Determine the [X, Y] coordinate at the center of the cell enclosing the given text.  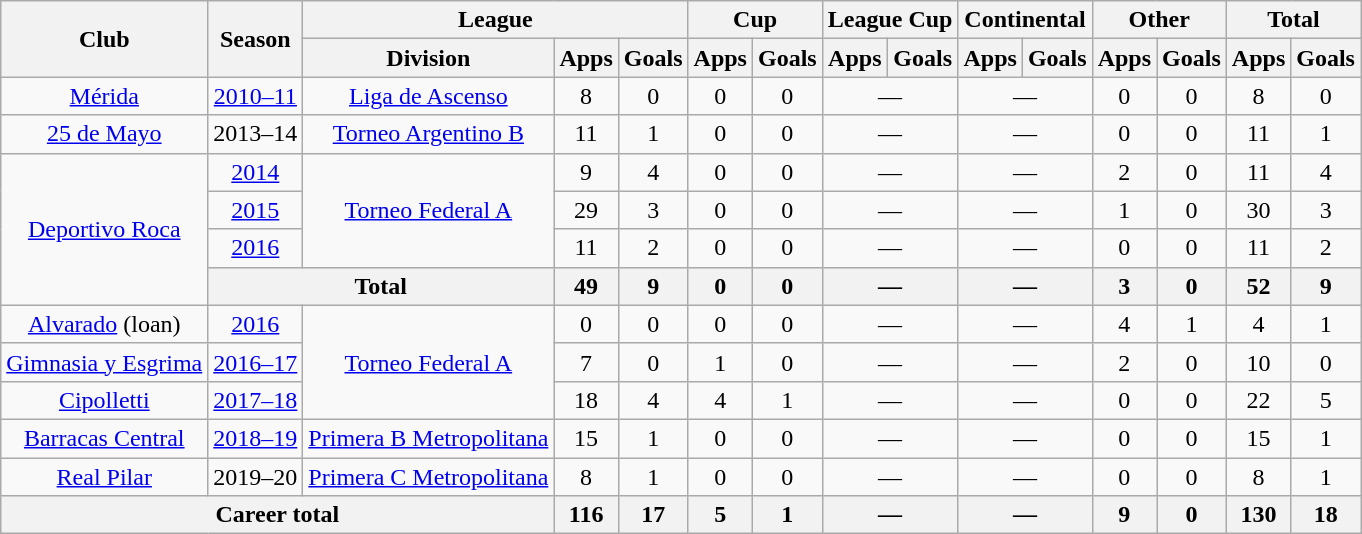
2010–11 [256, 96]
Mérida [104, 96]
10 [1258, 362]
Cup [755, 20]
30 [1258, 210]
Primera C Metropolitana [428, 477]
2014 [256, 172]
Liga de Ascenso [428, 96]
League Cup [890, 20]
49 [586, 286]
Continental [1025, 20]
Deportivo Roca [104, 229]
22 [1258, 400]
Career total [278, 515]
Barracas Central [104, 438]
130 [1258, 515]
7 [586, 362]
Real Pilar [104, 477]
2018–19 [256, 438]
Cipolletti [104, 400]
2015 [256, 210]
Division [428, 58]
2017–18 [256, 400]
29 [586, 210]
Torneo Argentino B [428, 134]
52 [1258, 286]
17 [653, 515]
Primera B Metropolitana [428, 438]
Alvarado (loan) [104, 324]
2013–14 [256, 134]
Other [1159, 20]
116 [586, 515]
25 de Mayo [104, 134]
League [496, 20]
2016–17 [256, 362]
Club [104, 39]
Season [256, 39]
Gimnasia y Esgrima [104, 362]
2019–20 [256, 477]
